Return the (x, y) coordinate for the center point of the cell that contains the specified text.  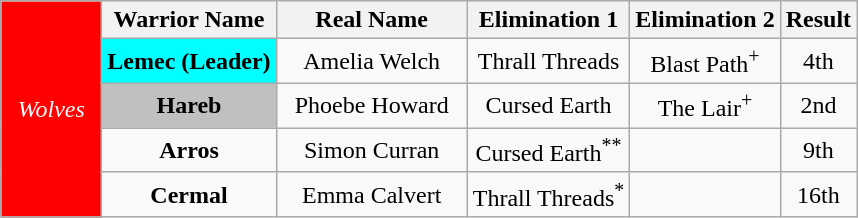
Lemec (Leader) (189, 62)
2nd (818, 106)
Hareb (189, 106)
The Lair+ (705, 106)
Elimination 1 (548, 20)
Cermal (189, 194)
Phoebe Howard (372, 106)
Thrall Threads* (548, 194)
Cursed Earth (548, 106)
Thrall Threads (548, 62)
Arros (189, 150)
Cursed Earth** (548, 150)
Simon Curran (372, 150)
Emma Calvert (372, 194)
9th (818, 150)
Amelia Welch (372, 62)
Result (818, 20)
4th (818, 62)
Blast Path+ (705, 62)
Real Name (372, 20)
Wolves (52, 109)
Warrior Name (189, 20)
Elimination 2 (705, 20)
16th (818, 194)
